Return the [x, y] coordinate for the center point of the cell that contains the specified text.  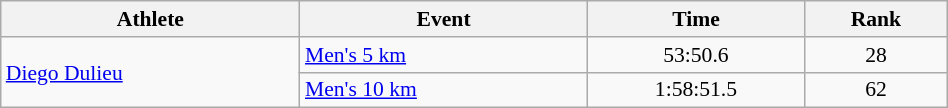
Men's 5 km [444, 55]
1:58:51.5 [696, 90]
Event [444, 19]
Athlete [150, 19]
Men's 10 km [444, 90]
Time [696, 19]
62 [876, 90]
53:50.6 [696, 55]
Rank [876, 19]
28 [876, 55]
Diego Dulieu [150, 72]
